Return the [X, Y] coordinate for the center point of the cell that contains the specified text.  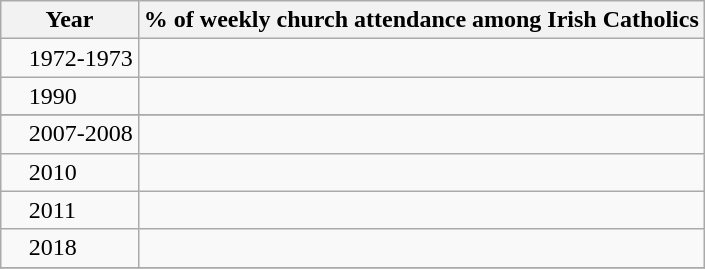
2011 [70, 210]
1972-1973 [70, 58]
2010 [70, 172]
% of weekly church attendance among Irish Catholics [421, 20]
2018 [70, 248]
1990 [70, 96]
2007-2008 [70, 134]
Year [70, 20]
